From the cell containing the given text, extract its center point as (x, y) coordinate. 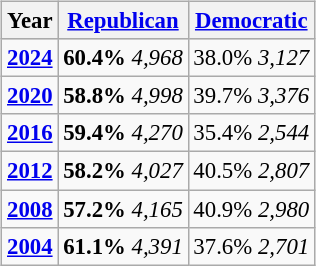
60.4% 4,968 (123, 58)
57.2% 4,165 (123, 209)
59.4% 4,270 (123, 133)
2020 (30, 96)
2024 (30, 58)
Year (30, 21)
58.8% 4,998 (123, 96)
61.1% 4,391 (123, 246)
37.6% 2,701 (251, 246)
2016 (30, 133)
35.4% 2,544 (251, 133)
39.7% 3,376 (251, 96)
2004 (30, 246)
2008 (30, 209)
40.9% 2,980 (251, 209)
Democratic (251, 21)
2012 (30, 171)
Republican (123, 21)
58.2% 4,027 (123, 171)
38.0% 3,127 (251, 58)
40.5% 2,807 (251, 171)
